Detect which cell encompasses the target text, then output its [x, y] center coordinate. 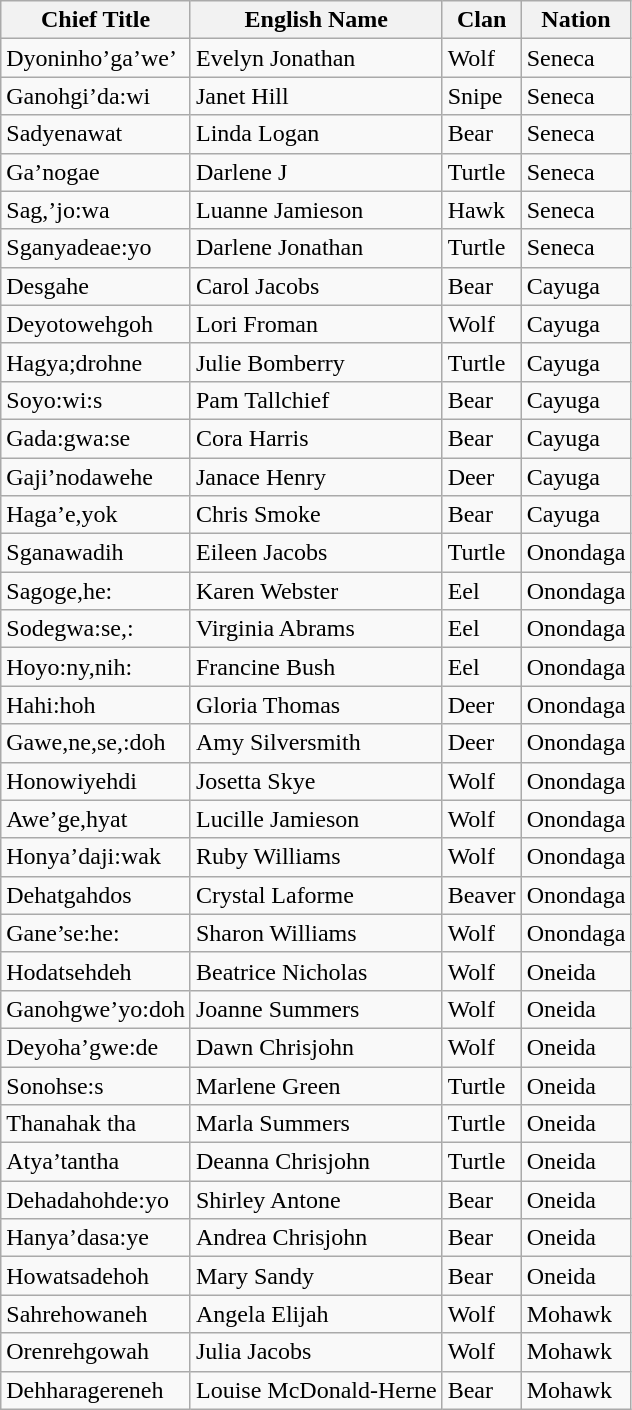
Ganohgi’da:wi [96, 96]
Clan [482, 20]
Pam Tallchief [316, 400]
Julie Bomberry [316, 362]
Honya’daji:wak [96, 857]
Dehatgahdos [96, 895]
Louise McDonald-Herne [316, 1390]
Nation [576, 20]
Chief Title [96, 20]
Sodegwa:se,: [96, 629]
Gawe,ne,se,:doh [96, 743]
Honowiyehdi [96, 781]
Ga’nogae [96, 172]
Francine Bush [316, 667]
Linda Logan [316, 134]
Janet Hill [316, 96]
Ruby Williams [316, 857]
Lori Froman [316, 324]
Hawk [482, 210]
Darlene Jonathan [316, 248]
Eileen Jacobs [316, 553]
Beaver [482, 895]
Cora Harris [316, 438]
Sonohse:s [96, 1085]
Deyotowehgoh [96, 324]
Marla Summers [316, 1124]
Virginia Abrams [316, 629]
Andrea Chrisjohn [316, 1238]
Howatsadehoh [96, 1276]
English Name [316, 20]
Orenrehgowah [96, 1352]
Luanne Jamieson [316, 210]
Awe’ge,hyat [96, 819]
Beatrice Nicholas [316, 971]
Deyoha’gwe:de [96, 1047]
Chris Smoke [316, 515]
Ganohgwe’yo:doh [96, 1009]
Dehharagereneh [96, 1390]
Sharon Williams [316, 933]
Deanna Chrisjohn [316, 1162]
Dyoninho’ga’we’ [96, 58]
Hahi:hoh [96, 705]
Julia Jacobs [316, 1352]
Soyo:wi:s [96, 400]
Marlene Green [316, 1085]
Hoyo:ny,nih: [96, 667]
Mary Sandy [316, 1276]
Gada:gwa:se [96, 438]
Evelyn Jonathan [316, 58]
Crystal Laforme [316, 895]
Haga’e,yok [96, 515]
Sahrehowaneh [96, 1314]
Karen Webster [316, 591]
Lucille Jamieson [316, 819]
Snipe [482, 96]
Dawn Chrisjohn [316, 1047]
Janace Henry [316, 477]
Shirley Antone [316, 1200]
Josetta Skye [316, 781]
Gloria Thomas [316, 705]
Sadyenawat [96, 134]
Sganyadeae:yo [96, 248]
Atya’tantha [96, 1162]
Dehadahohde:yo [96, 1200]
Sag,’jo:wa [96, 210]
Angela Elijah [316, 1314]
Sganawadih [96, 553]
Darlene J [316, 172]
Hanya’dasa:ye [96, 1238]
Thanahak tha [96, 1124]
Sagoge,he: [96, 591]
Hodatsehdeh [96, 971]
Desgahe [96, 286]
Amy Silversmith [316, 743]
Gane’se:he: [96, 933]
Carol Jacobs [316, 286]
Gaji’nodawehe [96, 477]
Hagya;drohne [96, 362]
Joanne Summers [316, 1009]
